Detect which cell encompasses the target text, then output its (X, Y) center coordinate. 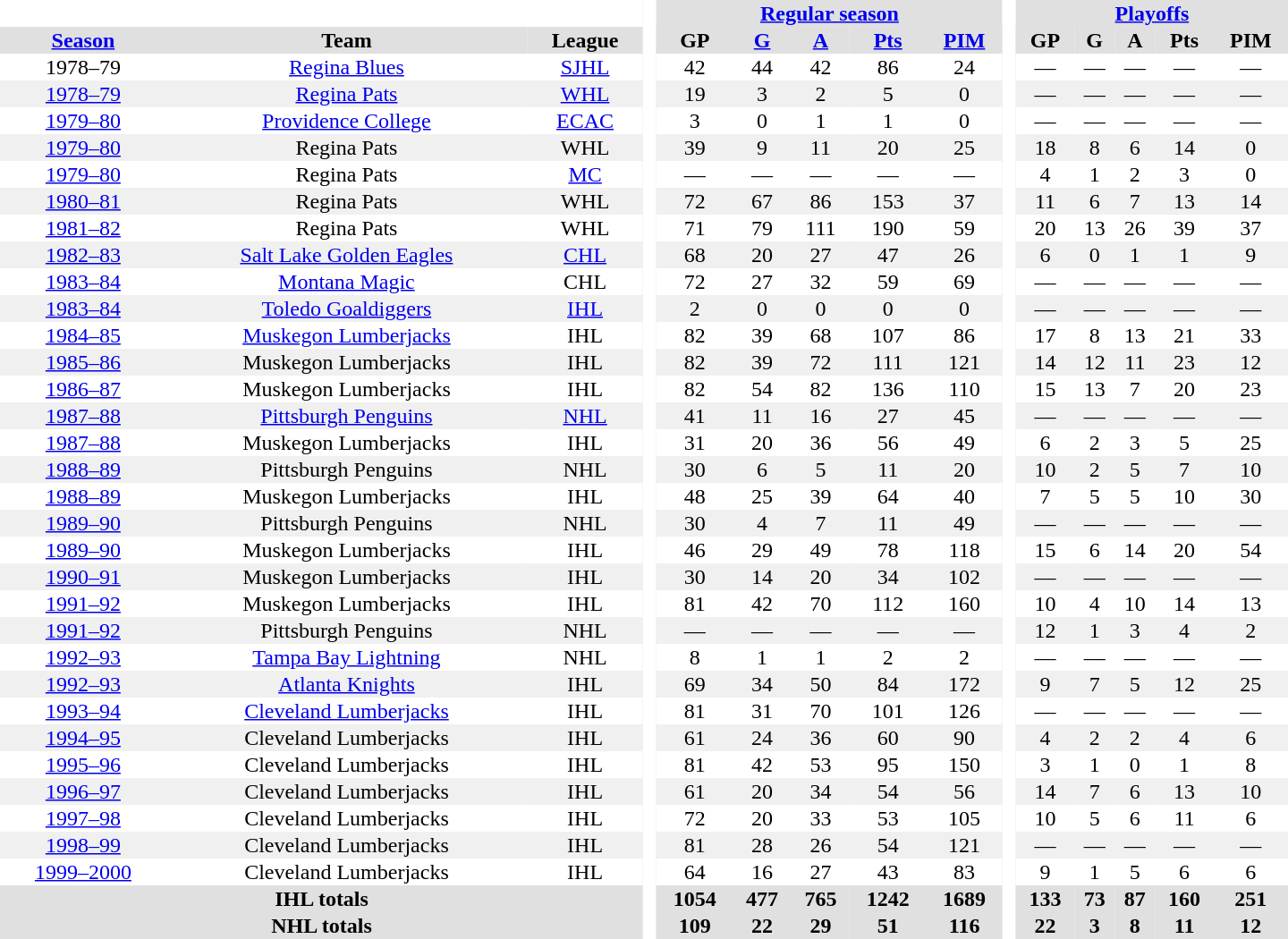
18 (1045, 148)
40 (964, 496)
79 (762, 228)
101 (887, 711)
116 (964, 926)
1981–82 (83, 228)
251 (1250, 899)
133 (1045, 899)
21 (1184, 335)
105 (964, 818)
Team (347, 40)
Atlanta Knights (347, 684)
71 (694, 228)
190 (887, 228)
17 (1045, 335)
45 (964, 416)
50 (821, 684)
95 (887, 765)
47 (887, 255)
67 (762, 201)
46 (694, 550)
102 (964, 577)
107 (887, 335)
48 (694, 496)
1993–94 (83, 711)
MC (585, 174)
Playoffs (1152, 13)
1999–2000 (83, 872)
1997–98 (83, 818)
Regular season (830, 13)
136 (887, 389)
1984–85 (83, 335)
IHL totals (322, 899)
28 (762, 845)
172 (964, 684)
League (585, 40)
477 (762, 899)
110 (964, 389)
1996–97 (83, 791)
ECAC (585, 121)
1980–81 (83, 201)
1998–99 (83, 845)
NHL totals (322, 926)
Season (83, 40)
90 (964, 738)
19 (694, 94)
126 (964, 711)
83 (964, 872)
60 (887, 738)
150 (964, 765)
153 (887, 201)
1990–91 (83, 577)
1994–95 (83, 738)
Montana Magic (347, 282)
SJHL (585, 67)
87 (1134, 899)
41 (694, 416)
51 (887, 926)
84 (887, 684)
1986–87 (83, 389)
32 (821, 282)
Providence College (347, 121)
Regina Blues (347, 67)
Tampa Bay Lightning (347, 657)
1982–83 (83, 255)
Toledo Goaldiggers (347, 309)
1054 (694, 899)
Salt Lake Golden Eagles (347, 255)
1242 (887, 899)
1995–96 (83, 765)
73 (1095, 899)
118 (964, 550)
765 (821, 899)
112 (887, 604)
1985–86 (83, 362)
43 (887, 872)
44 (762, 67)
1689 (964, 899)
78 (887, 550)
109 (694, 926)
